Return the [x, y] coordinate for the center point of the cell that contains the specified text.  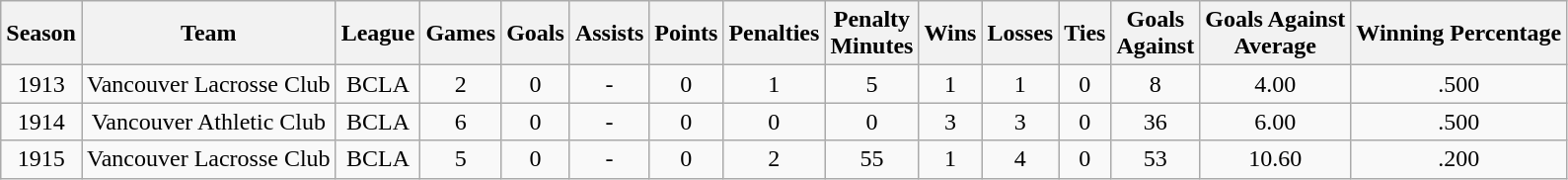
6.00 [1275, 122]
Goals [536, 34]
6 [461, 122]
Season [41, 34]
Losses [1020, 34]
53 [1156, 159]
Team [208, 34]
1915 [41, 159]
4.00 [1275, 84]
.200 [1458, 159]
1914 [41, 122]
Points [687, 34]
PenaltyMinutes [872, 34]
Games [461, 34]
GoalsAgainst [1156, 34]
Vancouver Athletic Club [208, 122]
4 [1020, 159]
10.60 [1275, 159]
1913 [41, 84]
Wins [950, 34]
League [378, 34]
55 [872, 159]
Assists [609, 34]
36 [1156, 122]
Goals AgainstAverage [1275, 34]
Ties [1085, 34]
Penalties [774, 34]
8 [1156, 84]
Winning Percentage [1458, 34]
